For the text-containing cell, return its midpoint in [X, Y] coordinate format. 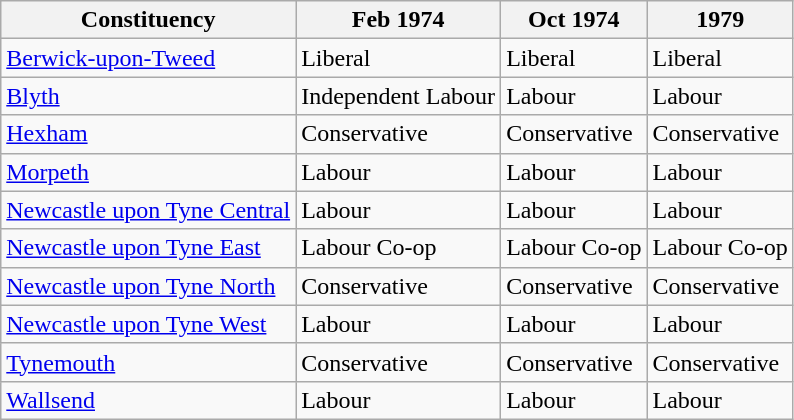
Feb 1974 [398, 20]
Newcastle upon Tyne North [148, 286]
Wallsend [148, 400]
Independent Labour [398, 96]
Newcastle upon Tyne East [148, 248]
Oct 1974 [574, 20]
Newcastle upon Tyne Central [148, 210]
Berwick-upon-Tweed [148, 58]
Tynemouth [148, 362]
Blyth [148, 96]
Constituency [148, 20]
Hexham [148, 134]
1979 [720, 20]
Newcastle upon Tyne West [148, 324]
Morpeth [148, 172]
